Output the (X, Y) coordinate of the center of the cell containing the given text.  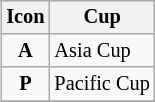
Cup (102, 17)
A (25, 51)
P (25, 84)
Pacific Cup (102, 84)
Asia Cup (102, 51)
Icon (25, 17)
